Extract the (X, Y) coordinate from the center of the cell holding the provided text.  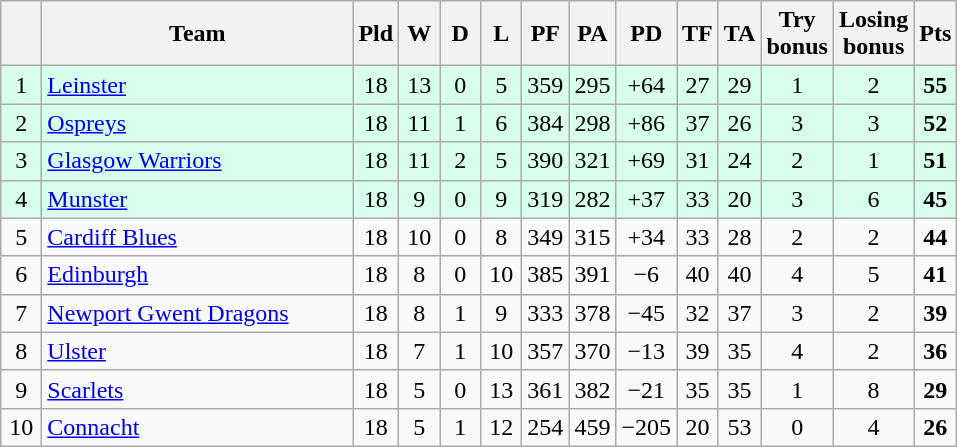
Leinster (198, 85)
−13 (646, 351)
24 (740, 161)
319 (546, 199)
391 (592, 275)
Pld (376, 34)
+37 (646, 199)
315 (592, 237)
Ospreys (198, 123)
254 (546, 427)
370 (592, 351)
TA (740, 34)
Team (198, 34)
44 (936, 237)
31 (698, 161)
+69 (646, 161)
Losing bonus (873, 34)
459 (592, 427)
390 (546, 161)
28 (740, 237)
385 (546, 275)
295 (592, 85)
+86 (646, 123)
298 (592, 123)
361 (546, 389)
52 (936, 123)
−6 (646, 275)
53 (740, 427)
382 (592, 389)
Glasgow Warriors (198, 161)
−45 (646, 313)
PD (646, 34)
282 (592, 199)
36 (936, 351)
357 (546, 351)
41 (936, 275)
Edinburgh (198, 275)
Munster (198, 199)
321 (592, 161)
D (460, 34)
Ulster (198, 351)
−21 (646, 389)
PF (546, 34)
378 (592, 313)
L (502, 34)
TF (698, 34)
Scarlets (198, 389)
359 (546, 85)
32 (698, 313)
27 (698, 85)
Pts (936, 34)
333 (546, 313)
Connacht (198, 427)
−205 (646, 427)
45 (936, 199)
+34 (646, 237)
51 (936, 161)
Cardiff Blues (198, 237)
384 (546, 123)
PA (592, 34)
Newport Gwent Dragons (198, 313)
12 (502, 427)
W (420, 34)
Try bonus (797, 34)
+64 (646, 85)
349 (546, 237)
55 (936, 85)
